Identify which cell holds the provided text, then report its (X, Y) central coordinate. 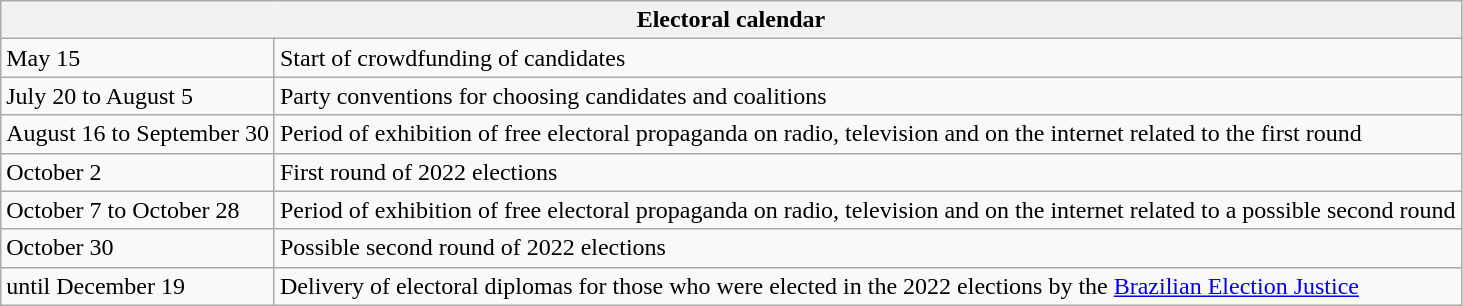
May 15 (138, 58)
Electoral calendar (731, 20)
Period of exhibition of free electoral propaganda on radio, television and on the internet related to the first round (868, 134)
First round of 2022 elections (868, 172)
Party conventions for choosing candidates and coalitions (868, 96)
until December 19 (138, 286)
Delivery of electoral diplomas for those who were elected in the 2022 elections by the Brazilian Election Justice (868, 286)
October 7 to October 28 (138, 210)
Possible second round of 2022 elections (868, 248)
October 2 (138, 172)
July 20 to August 5 (138, 96)
Start of crowdfunding of candidates (868, 58)
Period of exhibition of free electoral propaganda on radio, television and on the internet related to a possible second round (868, 210)
October 30 (138, 248)
August 16 to September 30 (138, 134)
